For the text-containing cell, return its midpoint in [x, y] coordinate format. 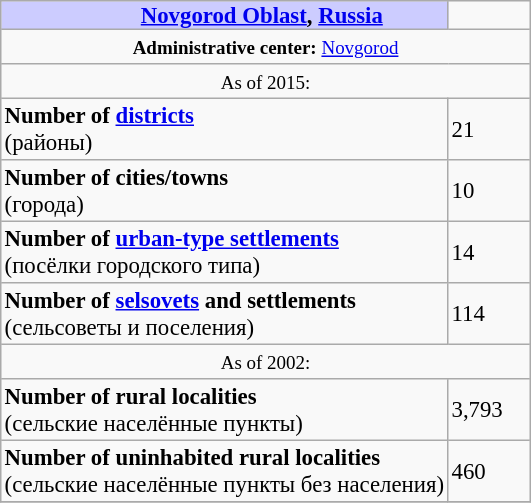
As of 2015: [266, 81]
Number of districts(районы) [224, 129]
14 [489, 252]
21 [489, 129]
Number of selsovets and settlements(сельсоветы и поселения) [224, 314]
10 [489, 191]
Number of urban-type settlements(посёлки городского типа) [224, 252]
As of 2002: [266, 361]
Novgorod Oblast, Russia [224, 15]
114 [489, 314]
Number of uninhabited rural localities(сельские населённые пункты без населения) [224, 471]
Administrative center: Novgorod [266, 46]
460 [489, 471]
3,793 [489, 410]
Number of rural localities(сельские населённые пункты) [224, 410]
Number of cities/towns(города) [224, 191]
